For the text-containing cell, return its midpoint in (X, Y) coordinate format. 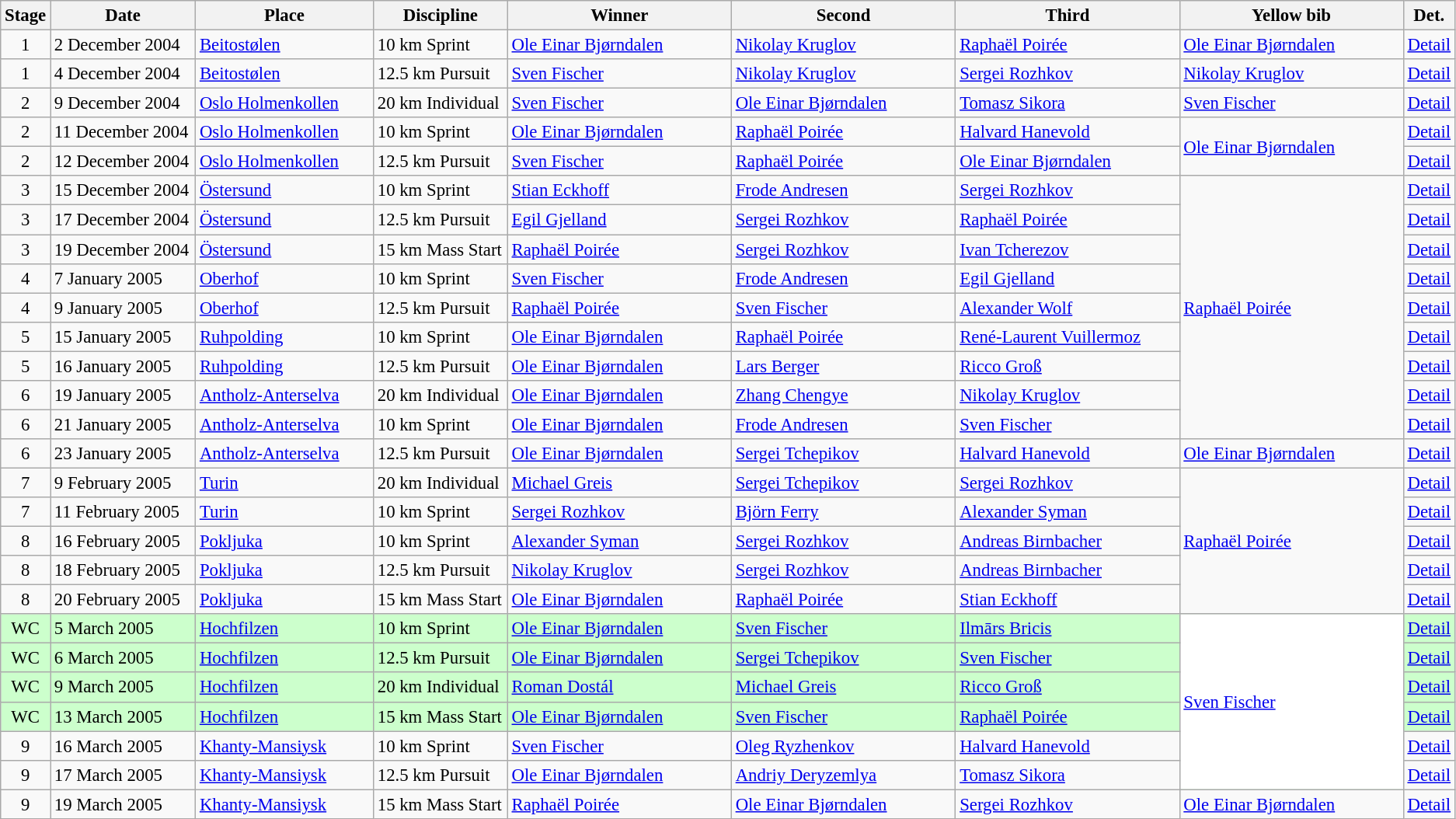
7 January 2005 (123, 278)
Andriy Deryzemlya (844, 775)
5 March 2005 (123, 629)
19 January 2005 (123, 396)
20 February 2005 (123, 600)
17 December 2004 (123, 220)
15 January 2005 (123, 336)
6 March 2005 (123, 658)
9 March 2005 (123, 688)
23 January 2005 (123, 454)
Stage (26, 16)
19 March 2005 (123, 804)
Zhang Chengye (844, 396)
16 March 2005 (123, 746)
Yellow bib (1291, 16)
Det. (1429, 16)
Ivan Tcherezov (1068, 249)
21 January 2005 (123, 424)
11 February 2005 (123, 512)
Third (1068, 16)
17 March 2005 (123, 775)
Björn Ferry (844, 512)
Winner (619, 16)
16 January 2005 (123, 366)
9 December 2004 (123, 103)
René-Laurent Vuillermoz (1068, 336)
9 January 2005 (123, 308)
Alexander Wolf (1068, 308)
9 February 2005 (123, 483)
Place (284, 16)
13 March 2005 (123, 716)
4 December 2004 (123, 74)
15 December 2004 (123, 190)
Roman Dostál (619, 688)
16 February 2005 (123, 542)
Lars Berger (844, 366)
Ilmārs Bricis (1068, 629)
11 December 2004 (123, 132)
12 December 2004 (123, 162)
Date (123, 16)
Oleg Ryzhenkov (844, 746)
18 February 2005 (123, 570)
2 December 2004 (123, 45)
Discipline (440, 16)
19 December 2004 (123, 249)
Second (844, 16)
